Search for the cell housing the specified text and yield its [x, y] center coordinate. 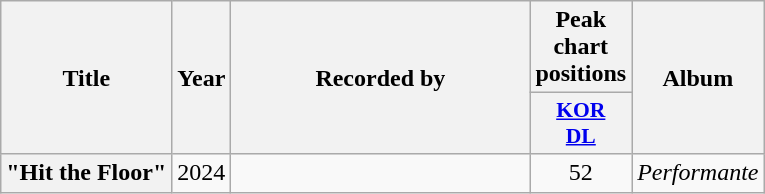
"Hit the Floor" [86, 173]
2024 [202, 173]
Title [86, 78]
Performante [698, 173]
Year [202, 78]
52 [581, 173]
KORDL [581, 124]
Album [698, 78]
Recorded by [380, 78]
Peak chart positions [581, 47]
